Scan for the cell matching the given text and deliver its (X, Y) coordinate at center. 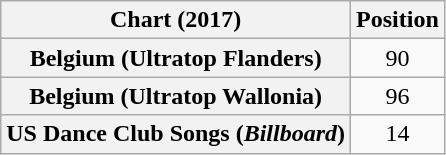
Belgium (Ultratop Wallonia) (176, 96)
Chart (2017) (176, 20)
US Dance Club Songs (Billboard) (176, 134)
14 (398, 134)
Belgium (Ultratop Flanders) (176, 58)
90 (398, 58)
96 (398, 96)
Position (398, 20)
